From the cell containing the given text, extract its center point as [X, Y] coordinate. 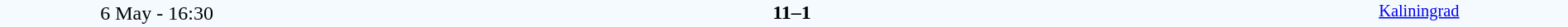
6 May - 16:30 [157, 13]
11–1 [791, 12]
Kaliningrad [1419, 13]
